Return [x, y] of the center of cell containing provided text 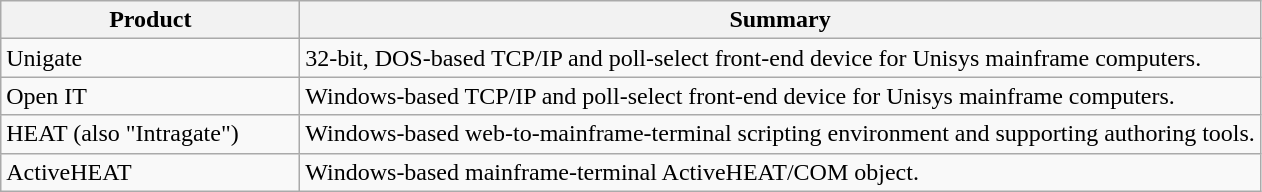
Windows-based TCP/IP and poll-select front-end device for Unisys mainframe computers. [780, 96]
Open IT [150, 96]
HEAT (also "Intragate") [150, 134]
ActiveHEAT [150, 172]
Product [150, 20]
Windows-based web-to-mainframe-terminal scripting environment and supporting authoring tools. [780, 134]
Windows-based mainframe-terminal ActiveHEAT/COM object. [780, 172]
Summary [780, 20]
32-bit, DOS-based TCP/IP and poll-select front-end device for Unisys mainframe computers. [780, 58]
Unigate [150, 58]
